From the cell containing the given text, extract its center point as [x, y] coordinate. 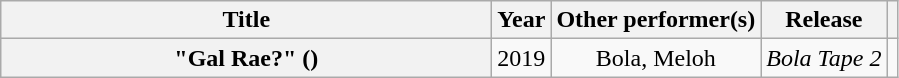
Other performer(s) [656, 20]
"Gal Rae?" () [246, 58]
Bola, Meloh [656, 58]
2019 [522, 58]
Year [522, 20]
Release [824, 20]
Title [246, 20]
Bola Tape 2 [824, 58]
